Return (X, Y) of the center of cell containing provided text 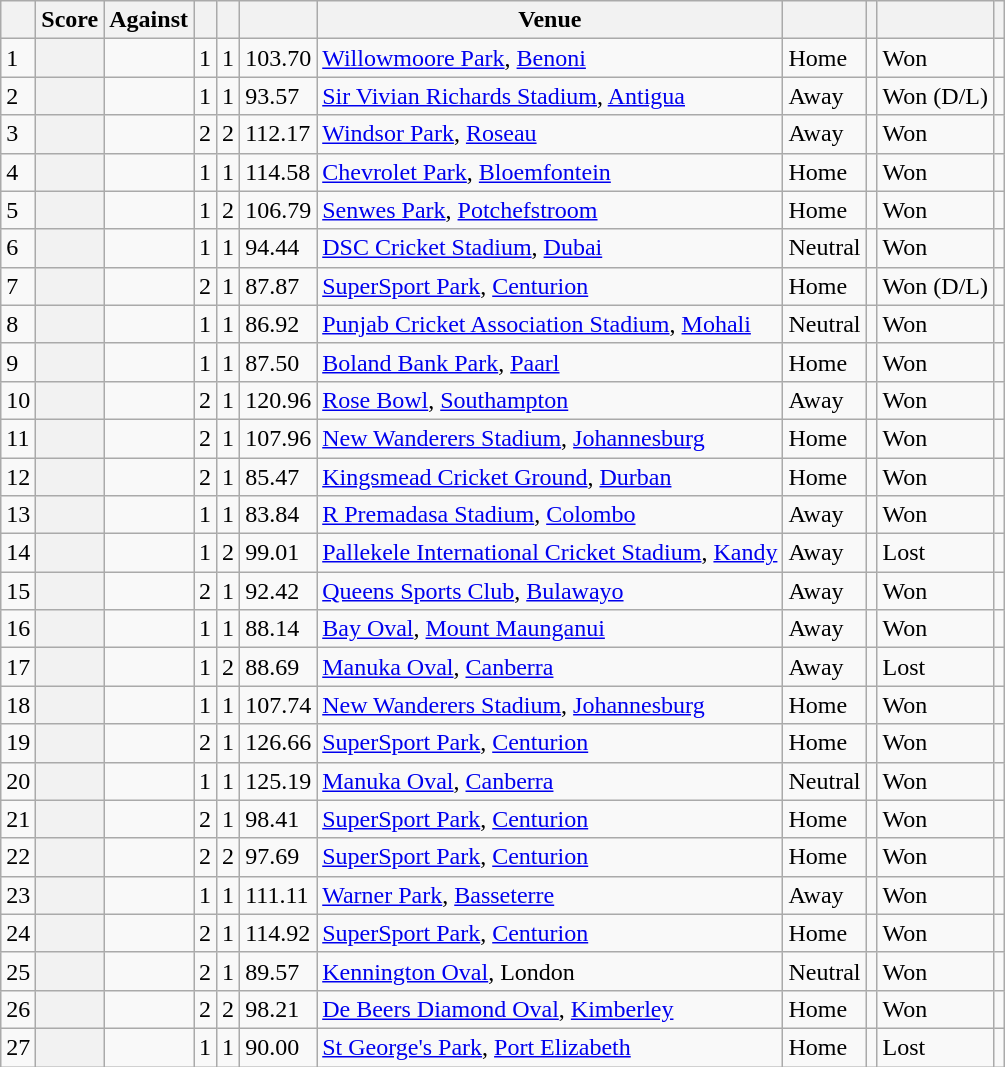
111.11 (278, 895)
St George's Park, Port Elizabeth (550, 1047)
90.00 (278, 1047)
20 (18, 781)
107.96 (278, 438)
R Premadasa Stadium, Colombo (550, 515)
5 (18, 210)
88.14 (278, 629)
Against (149, 20)
21 (18, 819)
Senwes Park, Potchefstroom (550, 210)
14 (18, 553)
98.41 (278, 819)
98.21 (278, 1009)
99.01 (278, 553)
16 (18, 629)
11 (18, 438)
107.74 (278, 705)
85.47 (278, 477)
120.96 (278, 400)
DSC Cricket Stadium, Dubai (550, 248)
Venue (550, 20)
92.42 (278, 591)
24 (18, 933)
Warner Park, Basseterre (550, 895)
103.70 (278, 58)
125.19 (278, 781)
114.92 (278, 933)
4 (18, 172)
Rose Bowl, Southampton (550, 400)
Score (70, 20)
8 (18, 324)
Punjab Cricket Association Stadium, Mohali (550, 324)
87.50 (278, 362)
9 (18, 362)
126.66 (278, 743)
106.79 (278, 210)
83.84 (278, 515)
Kingsmead Cricket Ground, Durban (550, 477)
Kennington Oval, London (550, 971)
112.17 (278, 134)
10 (18, 400)
15 (18, 591)
Sir Vivian Richards Stadium, Antigua (550, 96)
13 (18, 515)
Bay Oval, Mount Maunganui (550, 629)
22 (18, 857)
26 (18, 1009)
93.57 (278, 96)
86.92 (278, 324)
12 (18, 477)
87.87 (278, 286)
19 (18, 743)
Pallekele International Cricket Stadium, Kandy (550, 553)
23 (18, 895)
27 (18, 1047)
94.44 (278, 248)
Windsor Park, Roseau (550, 134)
25 (18, 971)
Chevrolet Park, Bloemfontein (550, 172)
97.69 (278, 857)
17 (18, 667)
Queens Sports Club, Bulawayo (550, 591)
114.58 (278, 172)
7 (18, 286)
3 (18, 134)
18 (18, 705)
6 (18, 248)
88.69 (278, 667)
Willowmoore Park, Benoni (550, 58)
Boland Bank Park, Paarl (550, 362)
De Beers Diamond Oval, Kimberley (550, 1009)
89.57 (278, 971)
